Return the (x, y) coordinate for the center point of the cell that contains the specified text.  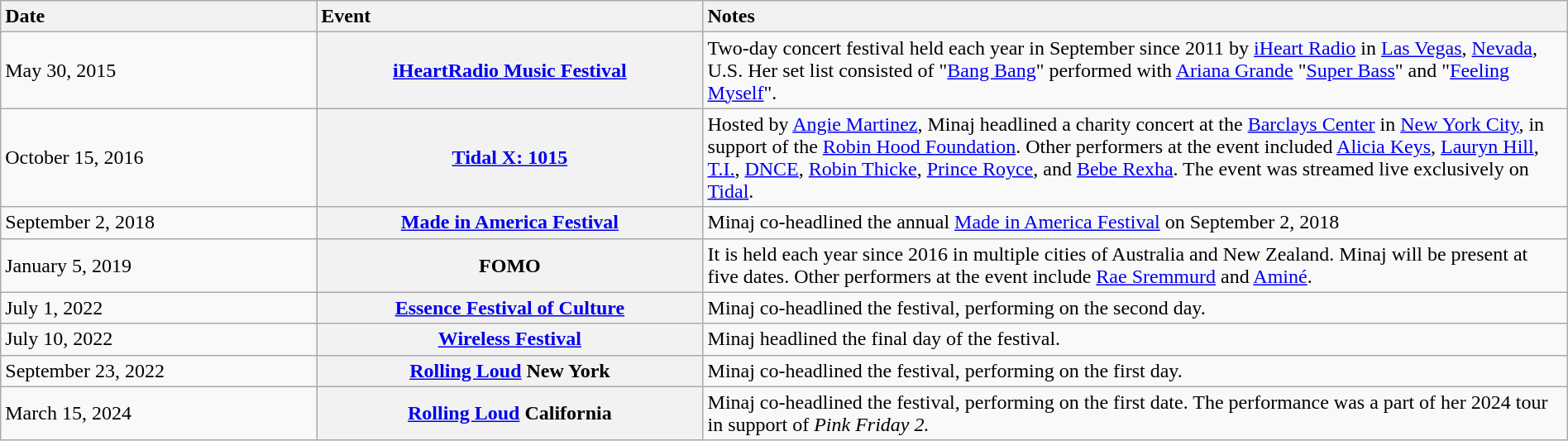
Minaj co-headlined the festival, performing on the first date. The performance was a part of her 2024 tour in support of Pink Friday 2. (1135, 414)
Date (159, 17)
January 5, 2019 (159, 265)
iHeartRadio Music Festival (509, 70)
Wireless Festival (509, 339)
Minaj headlined the final day of the festival. (1135, 339)
July 1, 2022 (159, 308)
July 10, 2022 (159, 339)
Minaj co-headlined the annual Made in America Festival on September 2, 2018 (1135, 223)
Rolling Loud California (509, 414)
September 23, 2022 (159, 371)
Made in America Festival (509, 223)
Tidal X: 1015 (509, 157)
FOMO (509, 265)
May 30, 2015 (159, 70)
Minaj co-headlined the festival, performing on the first day. (1135, 371)
Event (509, 17)
Minaj co-headlined the festival, performing on the second day. (1135, 308)
September 2, 2018 (159, 223)
March 15, 2024 (159, 414)
Rolling Loud New York (509, 371)
Essence Festival of Culture (509, 308)
October 15, 2016 (159, 157)
Notes (1135, 17)
